From the cell containing the given text, extract its center point as [X, Y] coordinate. 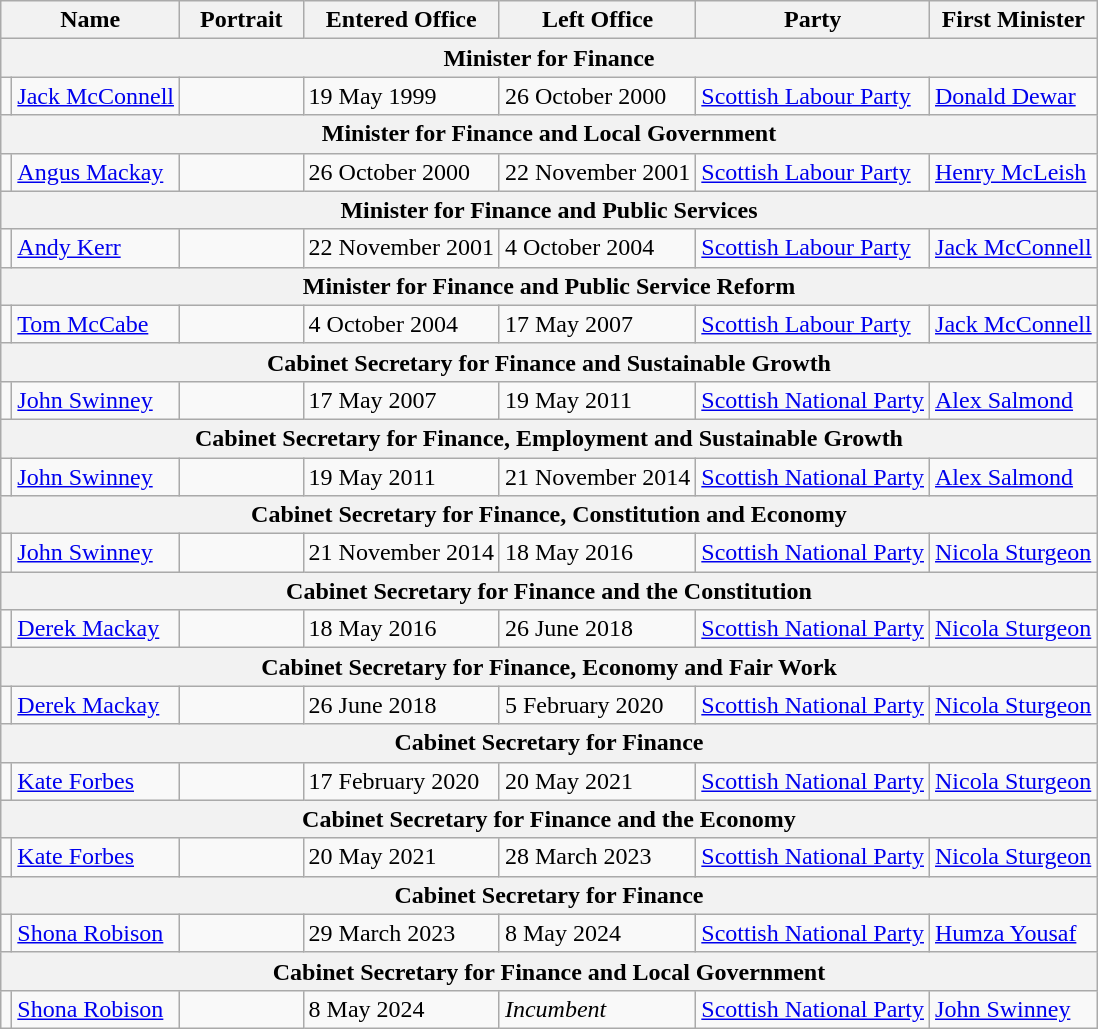
Humza Yousaf [1014, 933]
Tom McCabe [96, 324]
19 May 1999 [401, 96]
Minister for Finance [549, 58]
Party [813, 20]
Cabinet Secretary for Finance, Employment and Sustainable Growth [549, 438]
Minister for Finance and Local Government [549, 134]
28 March 2023 [597, 857]
Angus Mackay [96, 172]
Andy Kerr [96, 248]
Cabinet Secretary for Finance, Economy and Fair Work [549, 667]
17 February 2020 [401, 781]
29 March 2023 [401, 933]
Donald Dewar [1014, 96]
First Minister [1014, 20]
Cabinet Secretary for Finance and Local Government [549, 971]
Cabinet Secretary for Finance and the Economy [549, 819]
Cabinet Secretary for Finance and Sustainable Growth [549, 362]
Henry McLeish [1014, 172]
Name [90, 20]
Minister for Finance and Public Service Reform [549, 286]
Cabinet Secretary for Finance, Constitution and Economy [549, 515]
Portrait [242, 20]
Minister for Finance and Public Services [549, 210]
Cabinet Secretary for Finance and the Constitution [549, 591]
5 February 2020 [597, 705]
Entered Office [401, 20]
Incumbent [597, 1009]
Left Office [597, 20]
